Pinpoint the cell where the given text exists, returning its (X, Y) midpoint coordinate. 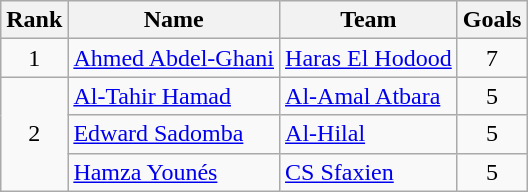
Name (174, 20)
CS Sfaxien (369, 172)
Edward Sadomba (174, 134)
Haras El Hodood (369, 58)
Team (369, 20)
1 (34, 58)
2 (34, 134)
Rank (34, 20)
Hamza Younés (174, 172)
Al-Tahir Hamad (174, 96)
Goals (492, 20)
Al-Hilal (369, 134)
7 (492, 58)
Ahmed Abdel-Ghani (174, 58)
Al-Amal Atbara (369, 96)
